Search for the cell housing the specified text and yield its (X, Y) center coordinate. 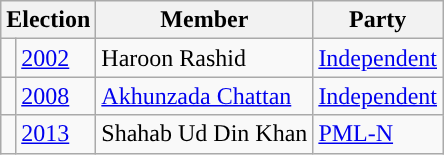
Election (48, 20)
Haroon Rashid (204, 58)
PML-N (378, 134)
2013 (56, 134)
Party (378, 20)
Member (204, 20)
2008 (56, 96)
Akhunzada Chattan (204, 96)
Shahab Ud Din Khan (204, 134)
2002 (56, 58)
